Determine the [X, Y] coordinate at the center of the cell enclosing the given text.  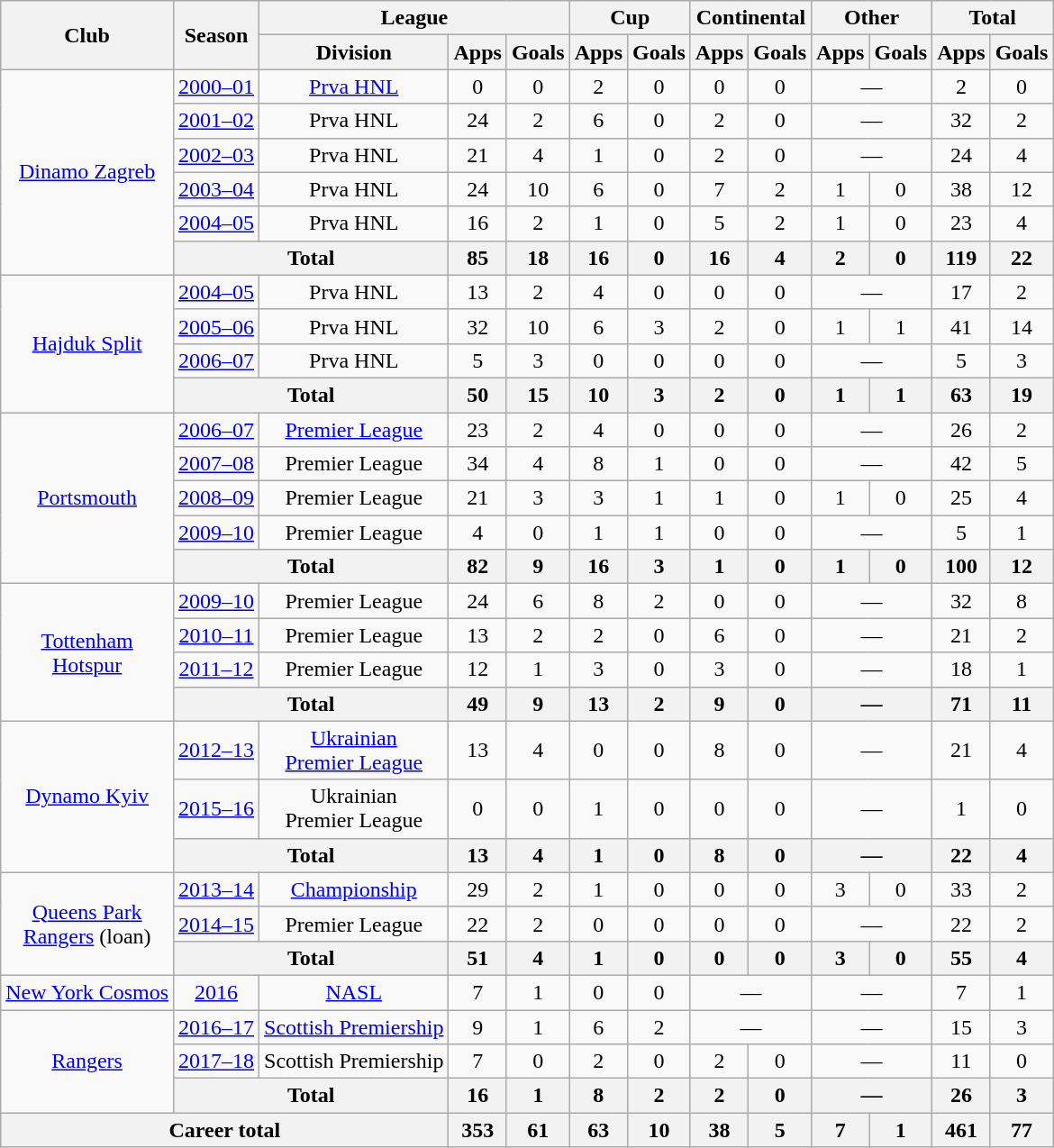
2013–14 [216, 889]
Season [216, 35]
League [414, 18]
50 [477, 395]
82 [477, 567]
461 [961, 1130]
Cup [630, 18]
2010–11 [216, 635]
2000–01 [216, 87]
42 [961, 464]
55 [961, 958]
85 [477, 258]
61 [538, 1130]
71 [961, 704]
25 [961, 498]
2016–17 [216, 1026]
Division [354, 52]
2014–15 [216, 924]
2011–12 [216, 670]
2001–02 [216, 121]
Hajduk Split [87, 343]
100 [961, 567]
Club [87, 35]
New York Cosmos [87, 992]
2012–13 [216, 750]
49 [477, 704]
Rangers [87, 1061]
34 [477, 464]
Other [872, 18]
14 [1022, 326]
2017–18 [216, 1061]
2016 [216, 992]
119 [961, 258]
19 [1022, 395]
Championship [354, 889]
33 [961, 889]
NASL [354, 992]
2015–16 [216, 809]
17 [961, 292]
Queens ParkRangers (loan) [87, 924]
Dinamo Zagreb [87, 172]
Dynamo Kyiv [87, 797]
Career total [225, 1130]
2005–06 [216, 326]
77 [1022, 1130]
353 [477, 1130]
Continental [750, 18]
29 [477, 889]
2002–03 [216, 155]
TottenhamHotspur [87, 652]
2007–08 [216, 464]
51 [477, 958]
Portsmouth [87, 498]
2003–04 [216, 189]
41 [961, 326]
2008–09 [216, 498]
